Extract the (x, y) coordinate from the center of the cell holding the provided text.  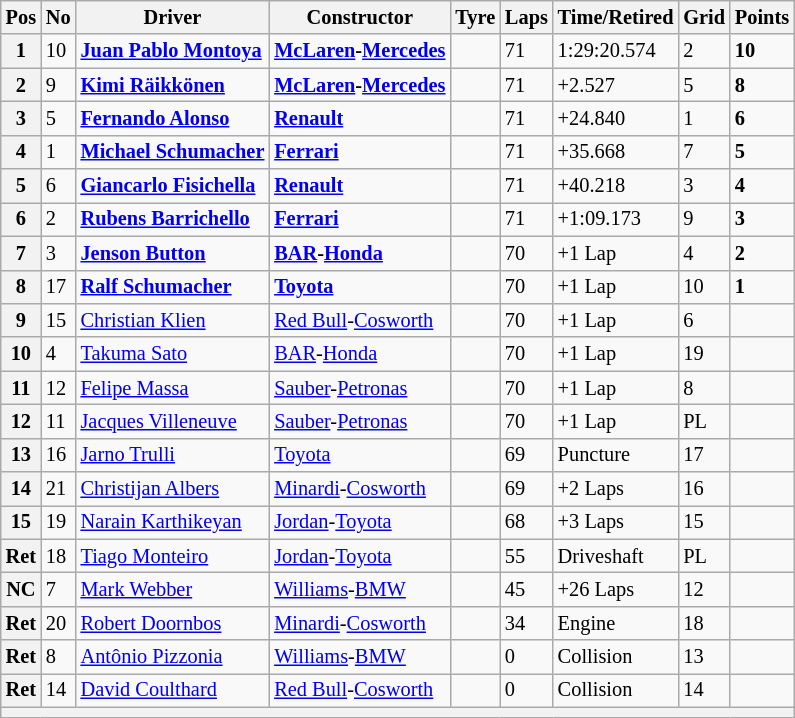
No (58, 17)
Jarno Trulli (173, 455)
Jacques Villeneuve (173, 421)
Engine (616, 623)
Tyre (475, 17)
Grid (704, 17)
Jenson Button (173, 253)
+2.527 (616, 85)
Christian Klien (173, 320)
+2 Laps (616, 489)
Mark Webber (173, 589)
NC (21, 589)
Felipe Massa (173, 388)
20 (58, 623)
Robert Doornbos (173, 623)
+1:09.173 (616, 219)
45 (526, 589)
Ralf Schumacher (173, 287)
Tiago Monteiro (173, 556)
1:29:20.574 (616, 51)
+40.218 (616, 186)
34 (526, 623)
Driver (173, 17)
+3 Laps (616, 522)
Juan Pablo Montoya (173, 51)
Christijan Albers (173, 489)
Time/Retired (616, 17)
Michael Schumacher (173, 152)
+35.668 (616, 152)
68 (526, 522)
Kimi Räikkönen (173, 85)
Giancarlo Fisichella (173, 186)
Laps (526, 17)
Rubens Barrichello (173, 219)
21 (58, 489)
Pos (21, 17)
Driveshaft (616, 556)
Constructor (360, 17)
+24.840 (616, 118)
David Coulthard (173, 690)
Takuma Sato (173, 354)
Narain Karthikeyan (173, 522)
Puncture (616, 455)
Antônio Pizzonia (173, 657)
+26 Laps (616, 589)
Points (762, 17)
55 (526, 556)
Fernando Alonso (173, 118)
